Extract the (x, y) coordinate from the center of the cell holding the provided text.  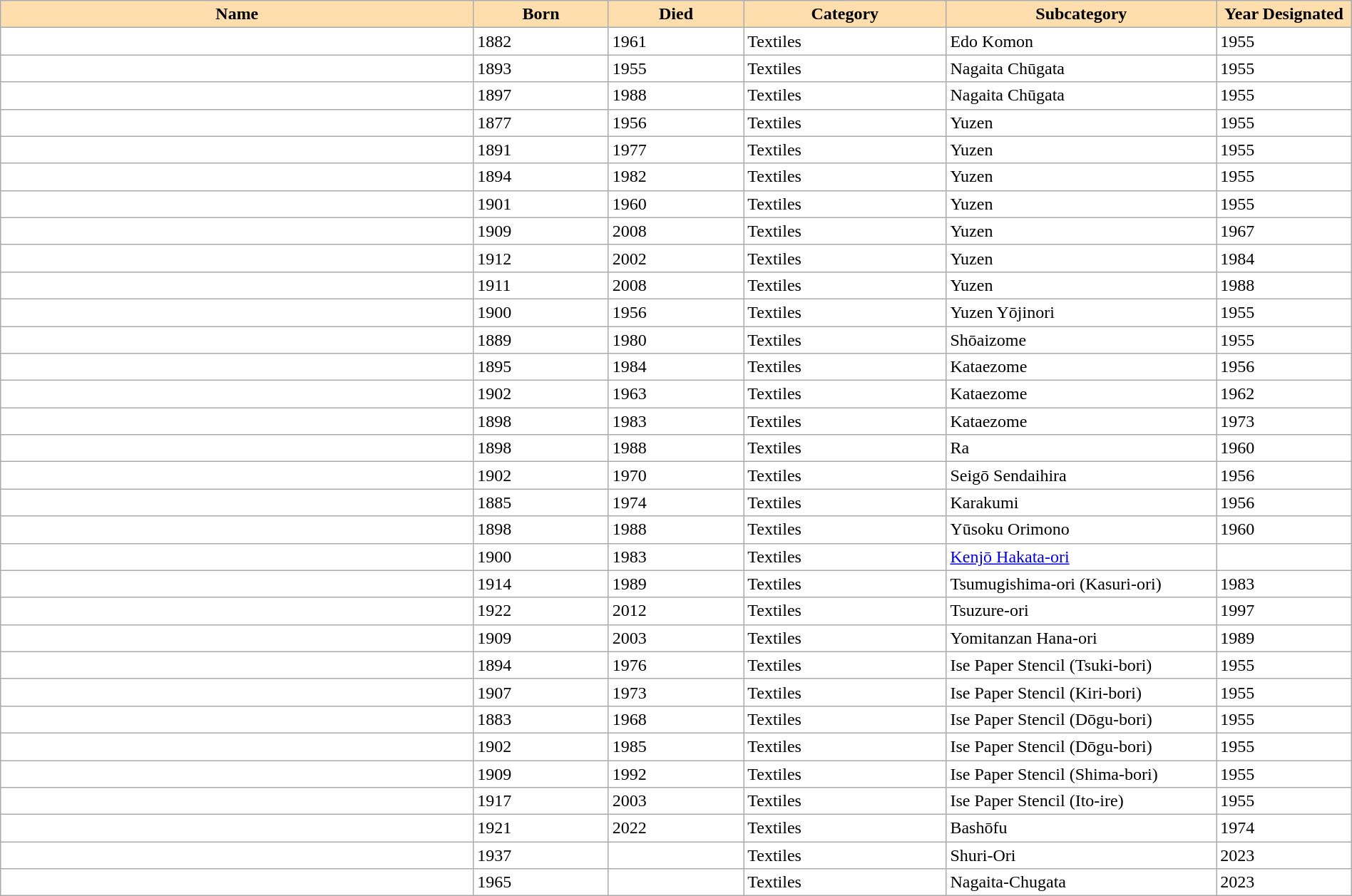
1977 (676, 150)
1893 (541, 68)
1883 (541, 719)
Seigō Sendaihira (1081, 475)
Year Designated (1284, 14)
Name (237, 14)
1877 (541, 123)
1997 (1284, 611)
Ise Paper Stencil (Kiri-bori) (1081, 692)
Subcategory (1081, 14)
1961 (676, 41)
Bashōfu (1081, 828)
1980 (676, 340)
Ise Paper Stencil (Tsuki-bori) (1081, 665)
1963 (676, 394)
1889 (541, 340)
1901 (541, 204)
1970 (676, 475)
Tsuzure-ori (1081, 611)
1891 (541, 150)
1907 (541, 692)
Tsumugishima-ori (Kasuri-ori) (1081, 584)
Yuzen Yōjinori (1081, 312)
1982 (676, 177)
1921 (541, 828)
1882 (541, 41)
1914 (541, 584)
1962 (1284, 394)
Yūsoku Orimono (1081, 530)
1917 (541, 801)
1992 (676, 773)
1937 (541, 855)
Kenjō Hakata-ori (1081, 557)
1895 (541, 367)
Died (676, 14)
2022 (676, 828)
1985 (676, 746)
1912 (541, 258)
Category (845, 14)
1976 (676, 665)
Shōaizome (1081, 340)
1922 (541, 611)
1897 (541, 96)
Edo Komon (1081, 41)
Ise Paper Stencil (Shima-bori) (1081, 773)
Ise Paper Stencil (Ito-ire) (1081, 801)
Ra (1081, 448)
Nagaita-Chugata (1081, 882)
1967 (1284, 231)
Born (541, 14)
1911 (541, 285)
1965 (541, 882)
Yomitanzan Hana-ori (1081, 638)
Shuri-Ori (1081, 855)
Karakumi (1081, 503)
2012 (676, 611)
1968 (676, 719)
1885 (541, 503)
2002 (676, 258)
